Return the (X, Y) coordinate for the center point of the cell that contains the specified text.  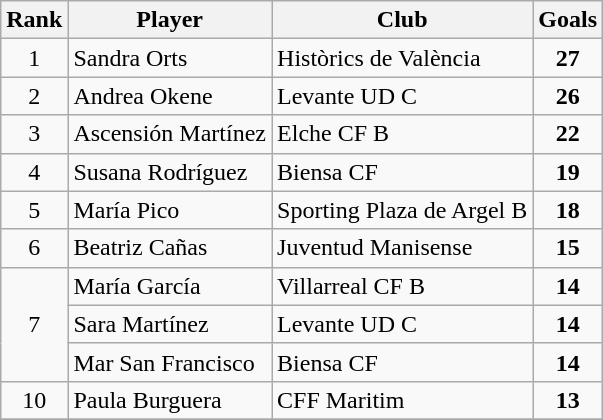
Rank (34, 20)
18 (568, 210)
10 (34, 400)
22 (568, 134)
Elche CF B (402, 134)
Sandra Orts (170, 58)
CFF Maritim (402, 400)
1 (34, 58)
Susana Rodríguez (170, 172)
Goals (568, 20)
Beatriz Cañas (170, 248)
7 (34, 324)
3 (34, 134)
5 (34, 210)
Villarreal CF B (402, 286)
Player (170, 20)
26 (568, 96)
María Pico (170, 210)
María García (170, 286)
Club (402, 20)
6 (34, 248)
Paula Burguera (170, 400)
Històrics de València (402, 58)
Mar San Francisco (170, 362)
27 (568, 58)
Juventud Manisense (402, 248)
Andrea Okene (170, 96)
2 (34, 96)
Ascensión Martínez (170, 134)
15 (568, 248)
19 (568, 172)
13 (568, 400)
Sporting Plaza de Argel B (402, 210)
4 (34, 172)
Sara Martínez (170, 324)
